Extract the [x, y] coordinate from the center of the cell holding the provided text.  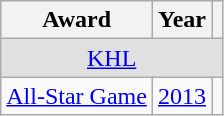
KHL [112, 58]
Year [182, 20]
2013 [182, 96]
Award [77, 20]
All-Star Game [77, 96]
